Identify which cell holds the provided text, then report its (X, Y) central coordinate. 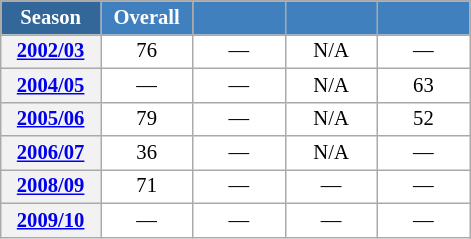
71 (146, 186)
2004/05 (51, 85)
Season (51, 17)
76 (146, 51)
2005/06 (51, 119)
52 (423, 119)
63 (423, 85)
2009/10 (51, 220)
2006/07 (51, 153)
2002/03 (51, 51)
2008/09 (51, 186)
Overall (146, 17)
36 (146, 153)
79 (146, 119)
